Locate the cell with the specified text and output its [X, Y] center coordinate. 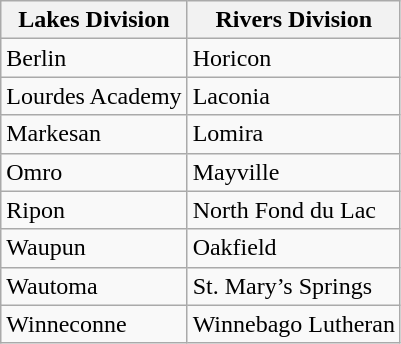
Mayville [294, 172]
Berlin [94, 58]
Laconia [294, 96]
Winneconne [94, 324]
Markesan [94, 134]
Oakfield [294, 248]
Wautoma [94, 286]
Ripon [94, 210]
Lourdes Academy [94, 96]
Horicon [294, 58]
Lakes Division [94, 20]
Lomira [294, 134]
Omro [94, 172]
St. Mary’s Springs [294, 286]
Waupun [94, 248]
Winnebago Lutheran [294, 324]
Rivers Division [294, 20]
North Fond du Lac [294, 210]
